Output the (x, y) coordinate of the center of the cell containing the given text.  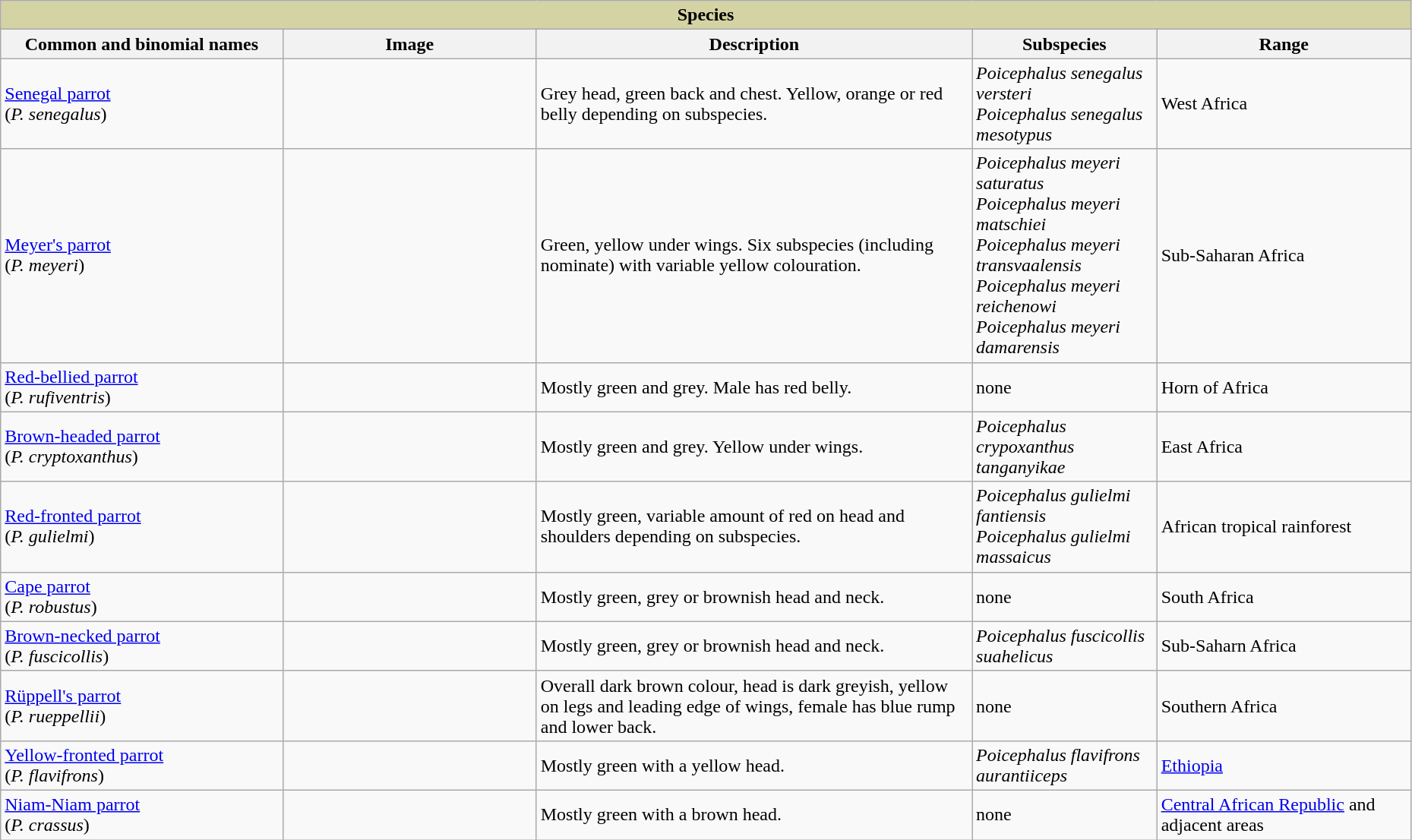
Red-bellied parrot(P. rufiventris) (141, 387)
Subspecies (1065, 44)
Meyer's parrot(P. meyeri) (141, 255)
East Africa (1284, 447)
Red-fronted parrot(P. gulielmi) (141, 527)
Niam-Niam parrot(P. crassus) (141, 814)
West Africa (1284, 103)
Poicephalus fuscicollis suahelicus (1065, 646)
Poicephalus gulielmi fantiensisPoicephalus gulielmi massaicus (1065, 527)
Description (753, 44)
Mostly green with a brown head. (753, 814)
Mostly green and grey. Yellow under wings. (753, 447)
Rüppell's parrot(P. rueppellii) (141, 706)
African tropical rainforest (1284, 527)
Southern Africa (1284, 706)
Horn of Africa (1284, 387)
Overall dark brown colour, head is dark greyish, yellow on legs and leading edge of wings, female has blue rump and lower back. (753, 706)
Poicephalus meyeri saturatusPoicephalus meyeri matschieiPoicephalus meyeri transvaalensisPoicephalus meyeri reichenowiPoicephalus meyeri damarensis (1065, 255)
Mostly green, variable amount of red on head and shoulders depending on subspecies. (753, 527)
Brown-necked parrot(P. fuscicollis) (141, 646)
Mostly green and grey. Male has red belly. (753, 387)
Range (1284, 44)
South Africa (1284, 597)
Image (409, 44)
Ethiopia (1284, 766)
Green, yellow under wings. Six subspecies (including nominate) with variable yellow colouration. (753, 255)
Sub-Saharn Africa (1284, 646)
Species (706, 15)
Cape parrot(P. robustus) (141, 597)
Yellow-fronted parrot(P. flavifrons) (141, 766)
Poicephalus flavifrons aurantiiceps (1065, 766)
Mostly green with a yellow head. (753, 766)
Sub-Saharan Africa (1284, 255)
Poicephalus senegalus versteriPoicephalus senegalus mesotypus (1065, 103)
Senegal parrot(P. senegalus) (141, 103)
Brown-headed parrot(P. cryptoxanthus) (141, 447)
Common and binomial names (141, 44)
Central African Republic and adjacent areas (1284, 814)
Poicephalus crypoxanthus tanganyikae (1065, 447)
Grey head, green back and chest. Yellow, orange or red belly depending on subspecies. (753, 103)
